Determine the [x, y] coordinate at the center of the cell enclosing the given text.  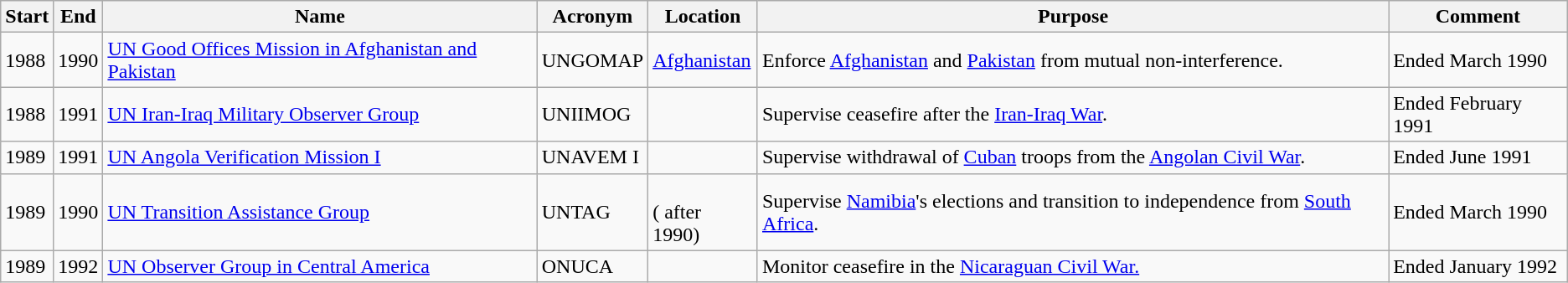
UN Angola Verification Mission I [320, 157]
UNIIMOG [592, 114]
Comment [1478, 17]
ONUCA [592, 266]
UN Observer Group in Central America [320, 266]
UN Transition Assistance Group [320, 212]
Afghanistan [704, 60]
Acronym [592, 17]
Ended January 1992 [1478, 266]
Enforce Afghanistan and Pakistan from mutual non-interference. [1072, 60]
Name [320, 17]
UNGOMAP [592, 60]
Ended June 1991 [1478, 157]
1992 [79, 266]
Monitor ceasefire in the Nicaraguan Civil War. [1072, 266]
( after 1990) [704, 212]
Supervise ceasefire after the Iran-Iraq War. [1072, 114]
Supervise withdrawal of Cuban troops from the Angolan Civil War. [1072, 157]
End [79, 17]
UN Iran-Iraq Military Observer Group [320, 114]
Ended February 1991 [1478, 114]
UNTAG [592, 212]
UN Good Offices Mission in Afghanistan and Pakistan [320, 60]
Supervise Namibia's elections and transition to independence from South Africa. [1072, 212]
Purpose [1072, 17]
Start [27, 17]
Location [704, 17]
UNAVEM I [592, 157]
